Pinpoint the cell where the given text exists, returning its [X, Y] midpoint coordinate. 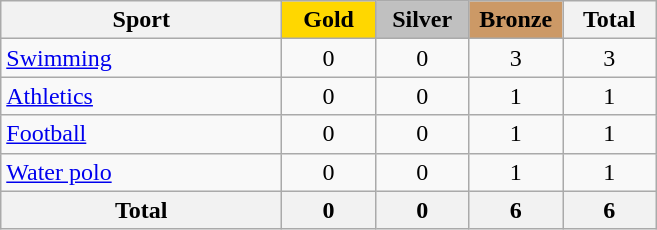
Football [142, 134]
Swimming [142, 58]
Sport [142, 20]
Bronze [516, 20]
Water polo [142, 172]
Silver [422, 20]
Gold [329, 20]
Athletics [142, 96]
